Detect which cell encompasses the target text, then output its (x, y) center coordinate. 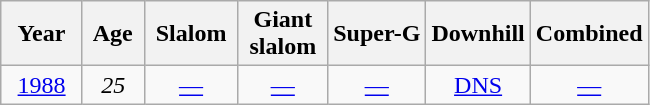
DNS (478, 85)
Combined (589, 34)
Giant slalom (283, 34)
1988 (42, 85)
25 (113, 85)
Age (113, 34)
Super-G (377, 34)
Downhill (478, 34)
Slalom (191, 34)
Year (42, 34)
